Detect which cell encompasses the target text, then output its (X, Y) center coordinate. 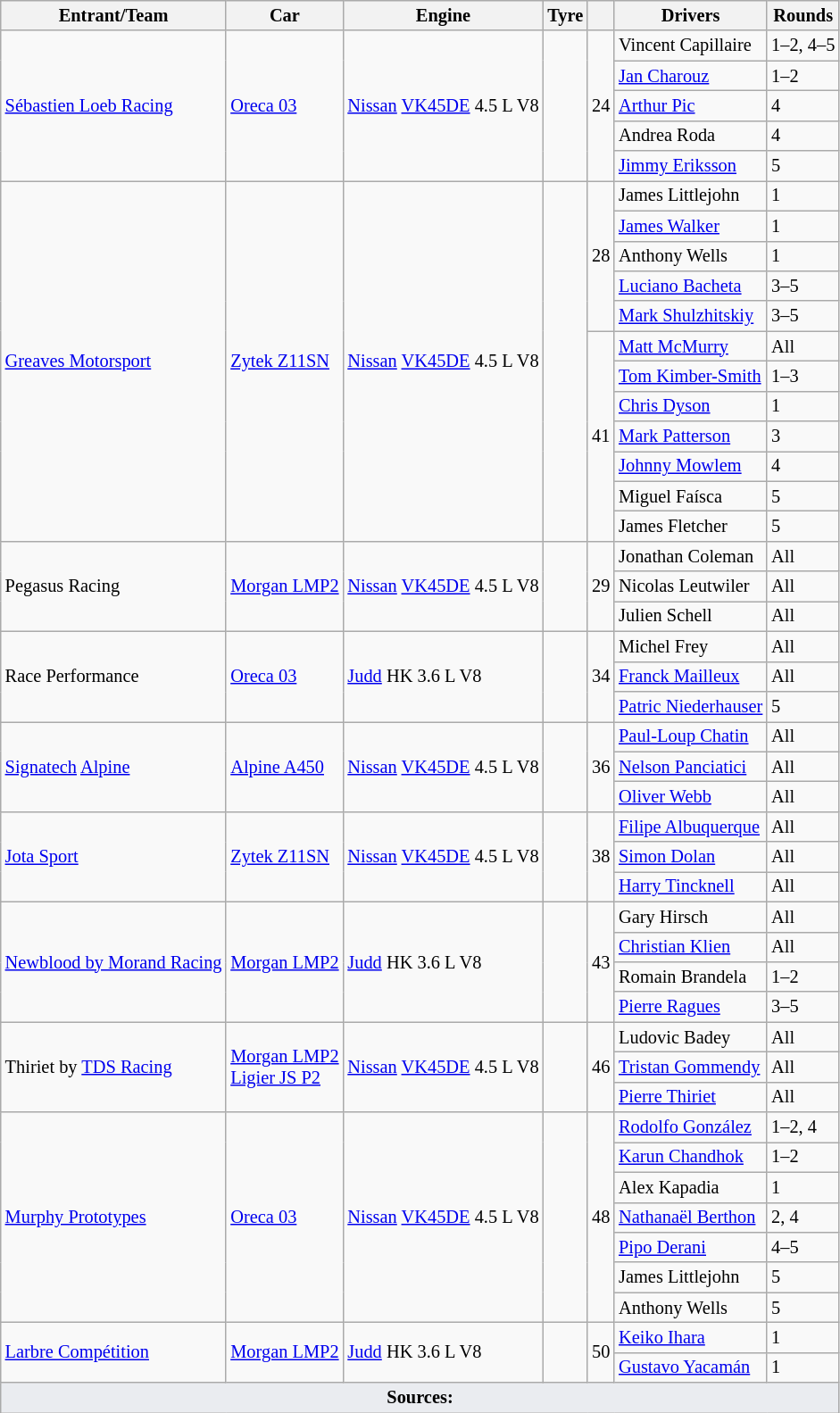
Car (284, 15)
Jota Sport (114, 857)
Miguel Faísca (691, 496)
48 (601, 1218)
4–5 (803, 1247)
43 (601, 962)
Arthur Pic (691, 105)
Jimmy Eriksson (691, 166)
Luciano Bacheta (691, 286)
Filipe Albuquerque (691, 827)
Entrant/Team (114, 15)
James Fletcher (691, 526)
Andrea Roda (691, 136)
Alpine A450 (284, 766)
28 (601, 255)
Sébastien Loeb Racing (114, 105)
Sources: (420, 1398)
Tristan Gommendy (691, 1067)
2, 4 (803, 1218)
Franck Mailleux (691, 677)
Oliver Webb (691, 796)
Michel Frey (691, 646)
Nathanaël Berthon (691, 1218)
Pierre Ragues (691, 1007)
Johnny Mowlem (691, 466)
Tyre (565, 15)
Greaves Motorsport (114, 361)
Engine (443, 15)
34 (601, 677)
Simon Dolan (691, 857)
Karun Chandhok (691, 1157)
Ludovic Badey (691, 1037)
Patric Niederhauser (691, 706)
Pegasus Racing (114, 586)
Drivers (691, 15)
Tom Kimber-Smith (691, 376)
29 (601, 586)
Christian Klien (691, 947)
Chris Dyson (691, 406)
Pierre Thiriet (691, 1097)
Larbre Compétition (114, 1351)
Murphy Prototypes (114, 1218)
Gustavo Yacamán (691, 1367)
Rodolfo González (691, 1127)
46 (601, 1068)
Signatech Alpine (114, 766)
41 (601, 436)
Gary Hirsch (691, 917)
50 (601, 1351)
Thiriet by TDS Racing (114, 1068)
Nelson Panciatici (691, 767)
38 (601, 857)
Nicolas Leutwiler (691, 586)
Paul-Loup Chatin (691, 736)
Romain Brandela (691, 977)
Morgan LMP2Ligier JS P2 (284, 1068)
3 (803, 436)
Harry Tincknell (691, 886)
Matt McMurry (691, 346)
Race Performance (114, 677)
1–2, 4–5 (803, 46)
1–3 (803, 376)
Vincent Capillaire (691, 46)
Newblood by Morand Racing (114, 962)
Jan Charouz (691, 76)
1–2, 4 (803, 1127)
Mark Patterson (691, 436)
Pipo Derani (691, 1247)
James Walker (691, 226)
36 (601, 766)
Jonathan Coleman (691, 556)
Keiko Ihara (691, 1337)
Mark Shulzhitskiy (691, 316)
24 (601, 105)
Rounds (803, 15)
Julien Schell (691, 616)
Alex Kapadia (691, 1187)
